From the cell containing the given text, extract its center point as (x, y) coordinate. 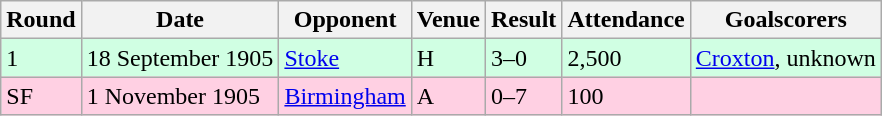
Opponent (345, 20)
Date (180, 20)
Round (41, 20)
A (448, 96)
Goalscorers (786, 20)
100 (626, 96)
Attendance (626, 20)
18 September 1905 (180, 58)
Result (523, 20)
1 (41, 58)
Stoke (345, 58)
Croxton, unknown (786, 58)
Venue (448, 20)
SF (41, 96)
Birmingham (345, 96)
H (448, 58)
1 November 1905 (180, 96)
3–0 (523, 58)
0–7 (523, 96)
2,500 (626, 58)
